Capture the cell that displays the provided text and extract its [X, Y] central coordinate. 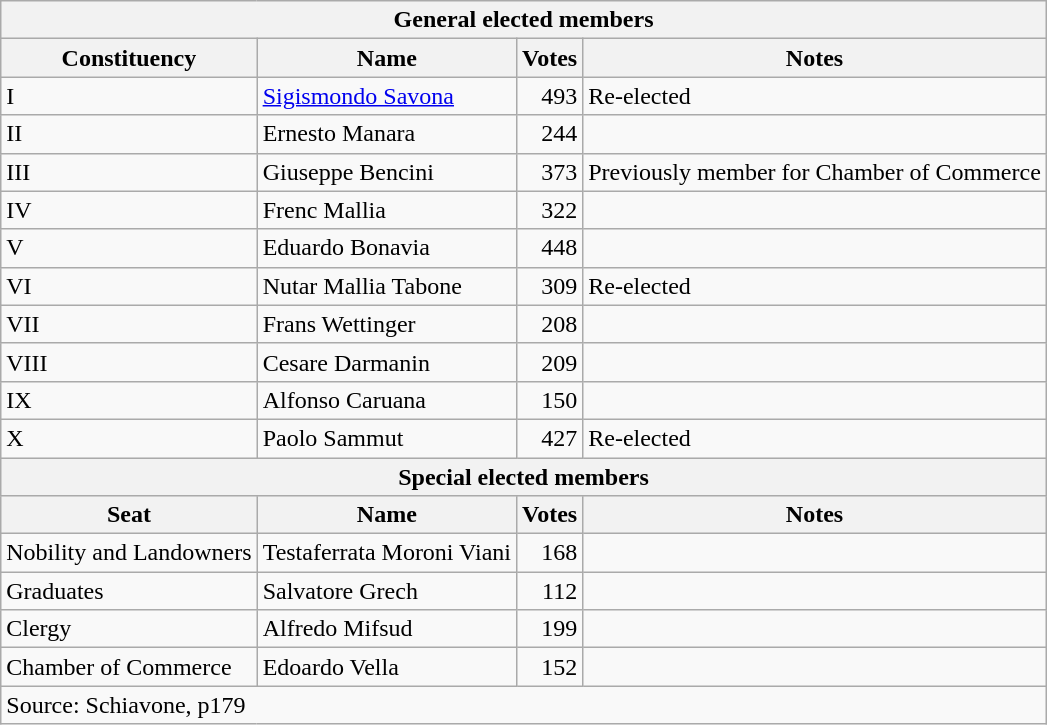
X [129, 438]
V [129, 248]
Frans Wettinger [386, 324]
Special elected members [524, 477]
Salvatore Grech [386, 591]
Constituency [129, 58]
Cesare Darmanin [386, 362]
VII [129, 324]
Eduardo Bonavia [386, 248]
373 [550, 172]
199 [550, 629]
Previously member for Chamber of Commerce [815, 172]
Alfonso Caruana [386, 400]
Nutar Mallia Tabone [386, 286]
Testaferrata Moroni Viani [386, 553]
208 [550, 324]
II [129, 134]
I [129, 96]
168 [550, 553]
Source: Schiavone, p179 [524, 705]
Nobility and Landowners [129, 553]
209 [550, 362]
III [129, 172]
322 [550, 210]
Paolo Sammut [386, 438]
150 [550, 400]
Edoardo Vella [386, 667]
Chamber of Commerce [129, 667]
VI [129, 286]
309 [550, 286]
General elected members [524, 20]
112 [550, 591]
Giuseppe Bencini [386, 172]
Seat [129, 515]
493 [550, 96]
Clergy [129, 629]
Ernesto Manara [386, 134]
Graduates [129, 591]
Frenc Mallia [386, 210]
IX [129, 400]
Alfredo Mifsud [386, 629]
IV [129, 210]
152 [550, 667]
VIII [129, 362]
448 [550, 248]
427 [550, 438]
244 [550, 134]
Sigismondo Savona [386, 96]
